Output the [X, Y] coordinate of the center of the cell containing the given text.  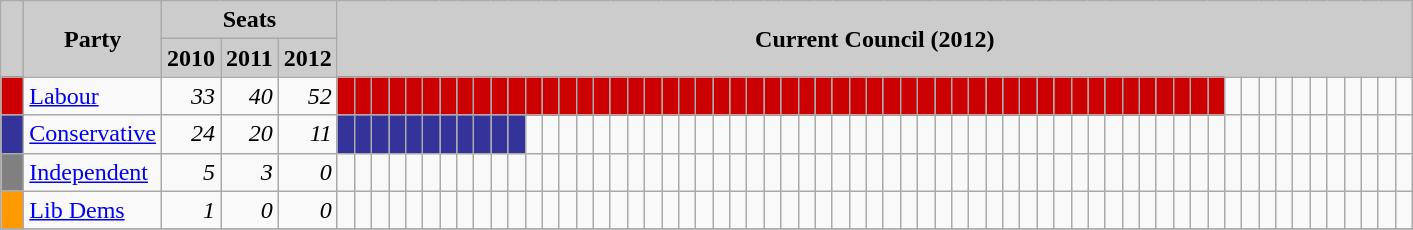
52 [308, 96]
24 [192, 134]
Lib Dems [93, 210]
40 [250, 96]
Current Council (2012) [874, 39]
Seats [250, 20]
11 [308, 134]
2011 [250, 58]
Independent [93, 172]
3 [250, 172]
2012 [308, 58]
2010 [192, 58]
20 [250, 134]
33 [192, 96]
Conservative [93, 134]
1 [192, 210]
5 [192, 172]
Party [93, 39]
Labour [93, 96]
